From the cell containing the given text, extract its center point as (x, y) coordinate. 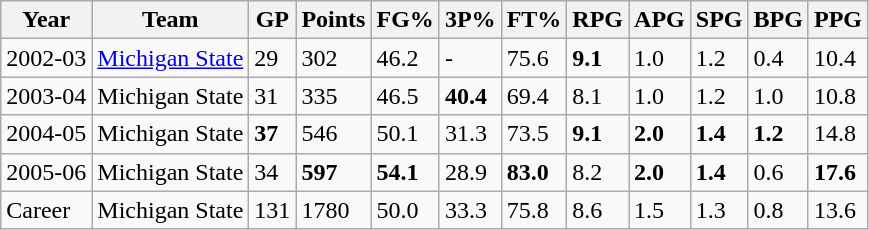
GP (272, 20)
2002-03 (46, 58)
Team (170, 20)
PPG (838, 20)
31.3 (470, 134)
1.3 (719, 210)
BPG (778, 20)
10.4 (838, 58)
75.8 (534, 210)
SPG (719, 20)
RPG (598, 20)
546 (334, 134)
50.0 (405, 210)
8.6 (598, 210)
1780 (334, 210)
302 (334, 58)
46.5 (405, 96)
2005-06 (46, 172)
13.6 (838, 210)
33.3 (470, 210)
83.0 (534, 172)
APG (660, 20)
46.2 (405, 58)
Points (334, 20)
37 (272, 134)
28.9 (470, 172)
1.5 (660, 210)
2003-04 (46, 96)
31 (272, 96)
54.1 (405, 172)
14.8 (838, 134)
17.6 (838, 172)
29 (272, 58)
8.1 (598, 96)
335 (334, 96)
73.5 (534, 134)
FT% (534, 20)
0.8 (778, 210)
FG% (405, 20)
0.6 (778, 172)
Career (46, 210)
- (470, 58)
0.4 (778, 58)
597 (334, 172)
69.4 (534, 96)
34 (272, 172)
131 (272, 210)
Year (46, 20)
8.2 (598, 172)
75.6 (534, 58)
40.4 (470, 96)
10.8 (838, 96)
3P% (470, 20)
2004-05 (46, 134)
50.1 (405, 134)
